Extract the [x, y] coordinate from the center of the cell holding the provided text.  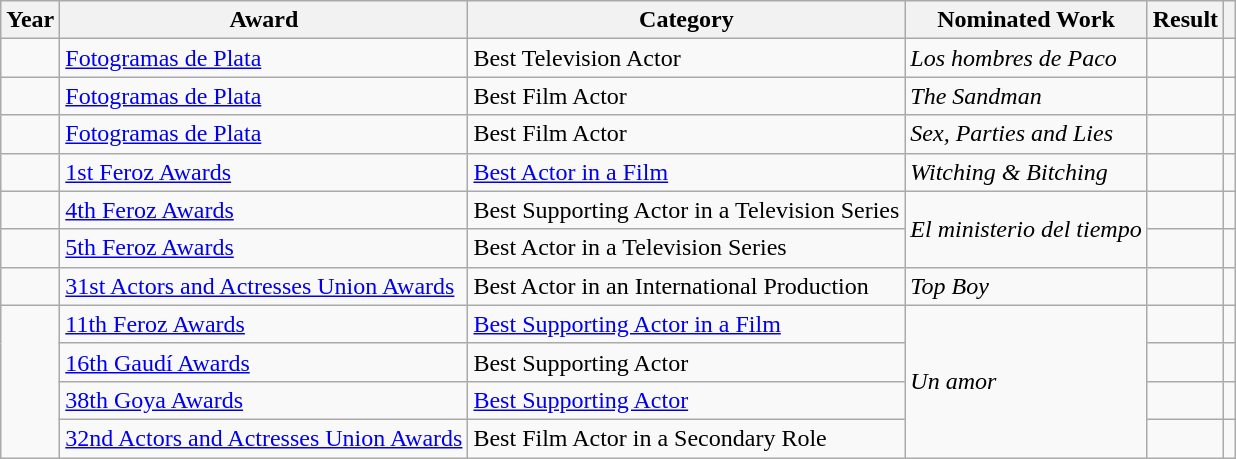
1st Feroz Awards [264, 172]
The Sandman [1026, 96]
38th Goya Awards [264, 400]
5th Feroz Awards [264, 248]
Best Actor in an International Production [686, 286]
Year [30, 20]
Category [686, 20]
4th Feroz Awards [264, 210]
Nominated Work [1026, 20]
Los hombres de Paco [1026, 58]
Best Supporting Actor in a Television Series [686, 210]
Top Boy [1026, 286]
Witching & Bitching [1026, 172]
Sex, Parties and Lies [1026, 134]
32nd Actors and Actresses Union Awards [264, 438]
31st Actors and Actresses Union Awards [264, 286]
16th Gaudí Awards [264, 362]
Result [1185, 20]
Best Supporting Actor in a Film [686, 324]
El ministerio del tiempo [1026, 229]
11th Feroz Awards [264, 324]
Un amor [1026, 381]
Best Film Actor in a Secondary Role [686, 438]
Best Television Actor [686, 58]
Best Actor in a Film [686, 172]
Best Actor in a Television Series [686, 248]
Award [264, 20]
